Search for the cell housing the specified text and yield its [x, y] center coordinate. 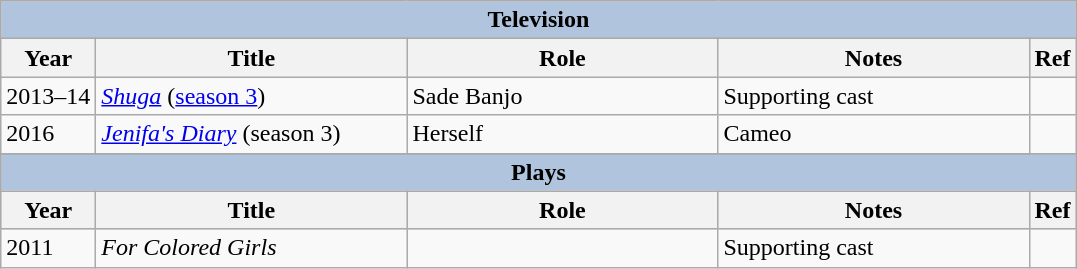
Cameo [874, 134]
Sade Banjo [562, 96]
For Colored Girls [252, 248]
Jenifa's Diary (season 3) [252, 134]
2011 [48, 248]
Television [538, 20]
Herself [562, 134]
2013–14 [48, 96]
2016 [48, 134]
Shuga (season 3) [252, 96]
Plays [538, 172]
